Pinpoint the cell where the given text exists, returning its [X, Y] midpoint coordinate. 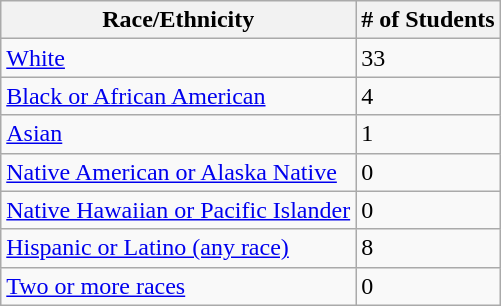
Hispanic or Latino (any race) [178, 248]
1 [428, 134]
Race/Ethnicity [178, 20]
Asian [178, 134]
Two or more races [178, 286]
Native American or Alaska Native [178, 172]
4 [428, 96]
33 [428, 58]
8 [428, 248]
# of Students [428, 20]
Black or African American [178, 96]
Native Hawaiian or Pacific Islander [178, 210]
White [178, 58]
